From the cell containing the given text, extract its center point as [X, Y] coordinate. 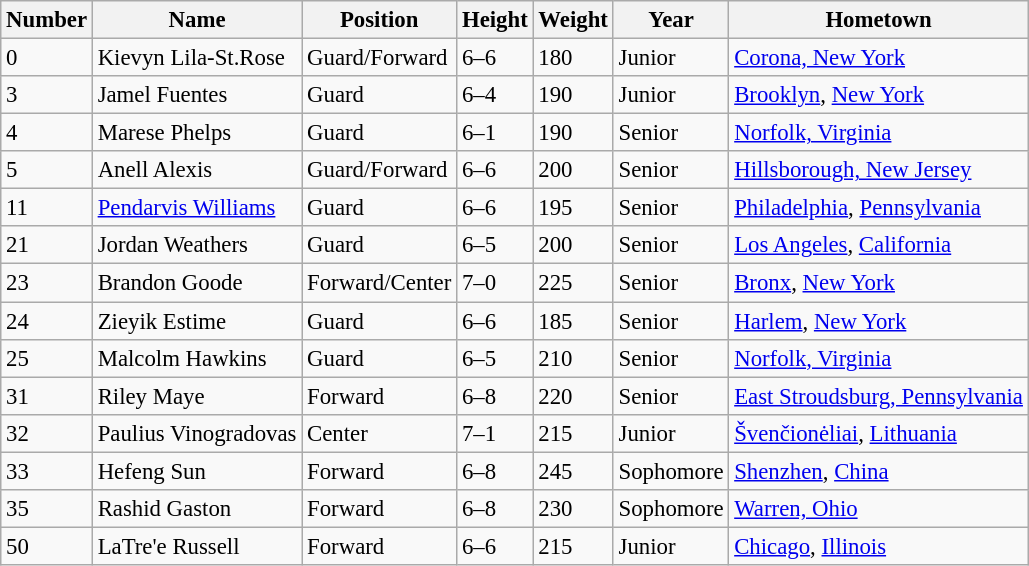
Švenčionėliai, Lithuania [878, 433]
Rashid Gaston [196, 509]
Pendarvis Williams [196, 208]
50 [47, 546]
East Stroudsburg, Pennsylvania [878, 396]
Anell Alexis [196, 170]
31 [47, 396]
180 [573, 58]
23 [47, 283]
Year [671, 20]
Center [380, 433]
6–4 [495, 95]
225 [573, 283]
Brandon Goode [196, 283]
185 [573, 321]
33 [47, 471]
Zieyik Estime [196, 321]
Position [380, 20]
24 [47, 321]
Warren, Ohio [878, 509]
220 [573, 396]
6–1 [495, 133]
LaTre'e Russell [196, 546]
25 [47, 358]
11 [47, 208]
195 [573, 208]
Shenzhen, China [878, 471]
Bronx, New York [878, 283]
0 [47, 58]
Jordan Weathers [196, 245]
210 [573, 358]
Chicago, Illinois [878, 546]
Name [196, 20]
Philadelphia, Pennsylvania [878, 208]
Hefeng Sun [196, 471]
Riley Maye [196, 396]
Number [47, 20]
Paulius Vinogradovas [196, 433]
245 [573, 471]
230 [573, 509]
Height [495, 20]
Hometown [878, 20]
Malcolm Hawkins [196, 358]
Corona, New York [878, 58]
5 [47, 170]
7–0 [495, 283]
3 [47, 95]
Harlem, New York [878, 321]
Hillsborough, New Jersey [878, 170]
32 [47, 433]
Marese Phelps [196, 133]
4 [47, 133]
21 [47, 245]
Kievyn Lila-St.Rose [196, 58]
Weight [573, 20]
Brooklyn, New York [878, 95]
Forward/Center [380, 283]
Los Angeles, California [878, 245]
Jamel Fuentes [196, 95]
35 [47, 509]
7–1 [495, 433]
